From the cell containing the given text, extract its center point as [X, Y] coordinate. 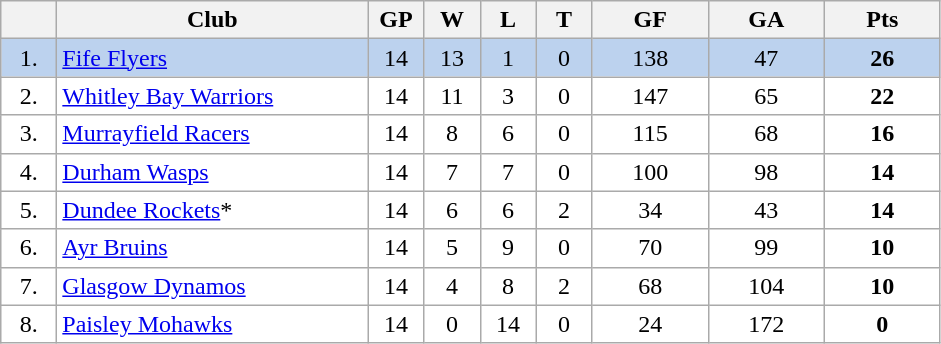
Fife Flyers [212, 58]
22 [882, 96]
65 [766, 96]
T [564, 20]
70 [650, 248]
16 [882, 134]
3 [508, 96]
8. [29, 324]
5. [29, 210]
99 [766, 248]
98 [766, 172]
138 [650, 58]
GF [650, 20]
115 [650, 134]
L [508, 20]
Whitley Bay Warriors [212, 96]
GP [396, 20]
Pts [882, 20]
172 [766, 324]
4. [29, 172]
4 [452, 286]
Murrayfield Racers [212, 134]
24 [650, 324]
5 [452, 248]
Paisley Mohawks [212, 324]
26 [882, 58]
Dundee Rockets* [212, 210]
Durham Wasps [212, 172]
7. [29, 286]
1 [508, 58]
Club [212, 20]
43 [766, 210]
9 [508, 248]
Ayr Bruins [212, 248]
3. [29, 134]
47 [766, 58]
GA [766, 20]
6. [29, 248]
2. [29, 96]
34 [650, 210]
147 [650, 96]
13 [452, 58]
100 [650, 172]
1. [29, 58]
104 [766, 286]
11 [452, 96]
Glasgow Dynamos [212, 286]
W [452, 20]
